Return the (x, y) coordinate for the center point of the cell that contains the specified text.  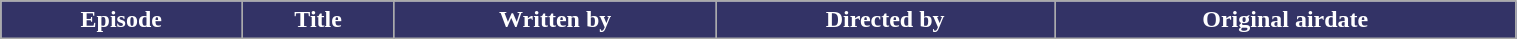
Episode (122, 20)
Written by (554, 20)
Directed by (886, 20)
Original airdate (1285, 20)
Title (318, 20)
